Capture the cell that displays the provided text and extract its [X, Y] central coordinate. 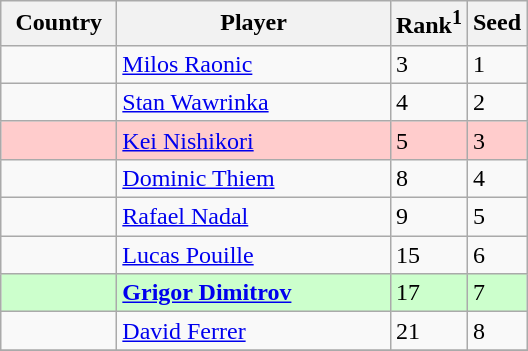
15 [428, 255]
9 [428, 217]
Grigor Dimitrov [254, 293]
Country [59, 24]
Milos Raonic [254, 64]
1 [496, 64]
7 [496, 293]
21 [428, 331]
Stan Wawrinka [254, 102]
Rank1 [428, 24]
Kei Nishikori [254, 140]
Rafael Nadal [254, 217]
David Ferrer [254, 331]
Lucas Pouille [254, 255]
Player [254, 24]
2 [496, 102]
Dominic Thiem [254, 178]
17 [428, 293]
Seed [496, 24]
6 [496, 255]
